Return [x, y] of the center of cell containing provided text 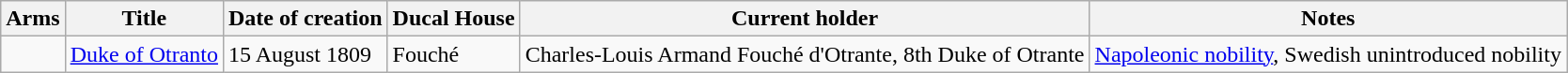
Title [144, 19]
Duke of Otranto [144, 54]
Current holder [805, 19]
Ducal House [453, 19]
Notes [1327, 19]
Arms [33, 19]
Napoleonic nobility, Swedish unintroduced nobility [1327, 54]
Charles-Louis Armand Fouché d'Otrante, 8th Duke of Otrante [805, 54]
Fouché [453, 54]
Date of creation [305, 19]
15 August 1809 [305, 54]
